Return [x, y] of the center of cell containing provided text 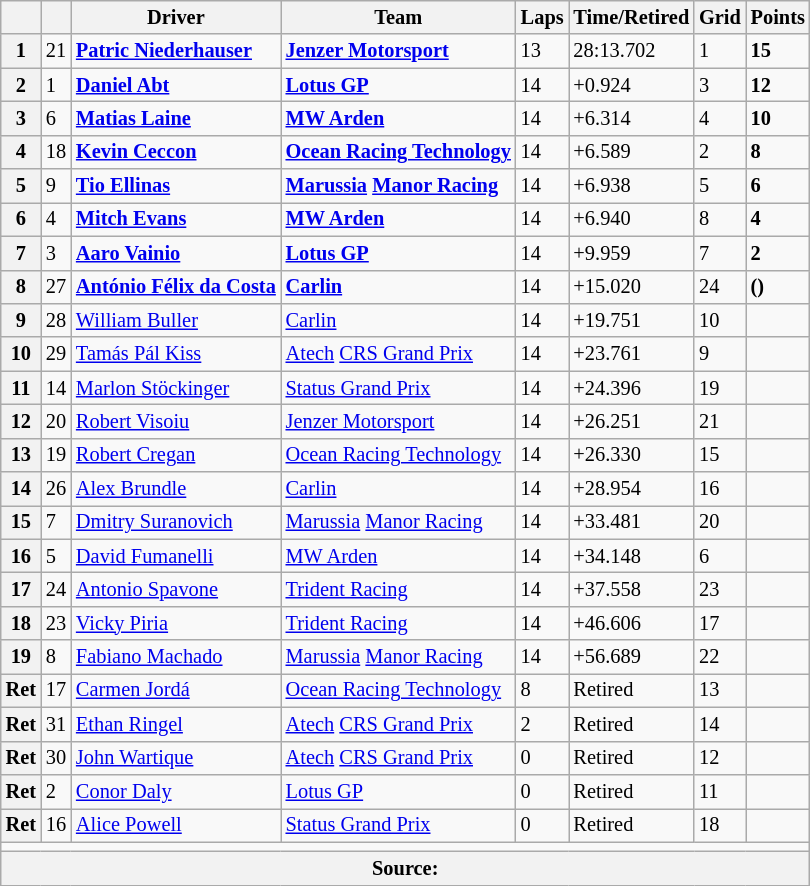
Alice Powell [176, 825]
Tamás Pál Kiss [176, 354]
John Wartique [176, 758]
+26.251 [632, 421]
Laps [542, 17]
Daniel Abt [176, 85]
+6.940 [632, 219]
Fabiano Machado [176, 657]
Alex Brundle [176, 489]
Robert Visoiu [176, 421]
+46.606 [632, 623]
() [778, 287]
Grid [720, 17]
Antonio Spavone [176, 589]
+6.589 [632, 152]
+28.954 [632, 489]
+23.761 [632, 354]
28:13.702 [632, 51]
26 [56, 489]
Ethan Ringel [176, 724]
+6.938 [632, 186]
Robert Cregan [176, 455]
28 [56, 320]
+33.481 [632, 522]
30 [56, 758]
Conor Daly [176, 791]
Tio Ellinas [176, 186]
+15.020 [632, 287]
Patric Niederhauser [176, 51]
+37.558 [632, 589]
22 [720, 657]
António Félix da Costa [176, 287]
Marlon Stöckinger [176, 388]
+24.396 [632, 388]
Team [398, 17]
+9.959 [632, 253]
Vicky Piria [176, 623]
+26.330 [632, 455]
+34.148 [632, 556]
Driver [176, 17]
William Buller [176, 320]
Carmen Jordá [176, 690]
+19.751 [632, 320]
29 [56, 354]
Points [778, 17]
+6.314 [632, 118]
31 [56, 724]
+0.924 [632, 85]
Matias Laine [176, 118]
+56.689 [632, 657]
Mitch Evans [176, 219]
Time/Retired [632, 17]
David Fumanelli [176, 556]
Source: [406, 868]
Aaro Vainio [176, 253]
Dmitry Suranovich [176, 522]
Kevin Ceccon [176, 152]
27 [56, 287]
